Output the (X, Y) coordinate of the center of the cell containing the given text.  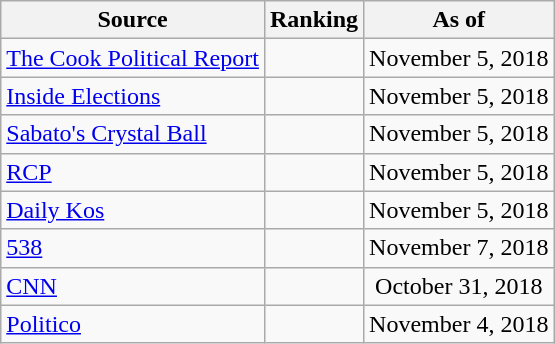
As of (459, 20)
October 31, 2018 (459, 286)
Inside Elections (133, 96)
Politico (133, 324)
November 4, 2018 (459, 324)
November 7, 2018 (459, 248)
The Cook Political Report (133, 58)
Source (133, 20)
Daily Kos (133, 210)
CNN (133, 286)
Ranking (314, 20)
Sabato's Crystal Ball (133, 134)
RCP (133, 172)
538 (133, 248)
